From the cell containing the given text, extract its center point as [X, Y] coordinate. 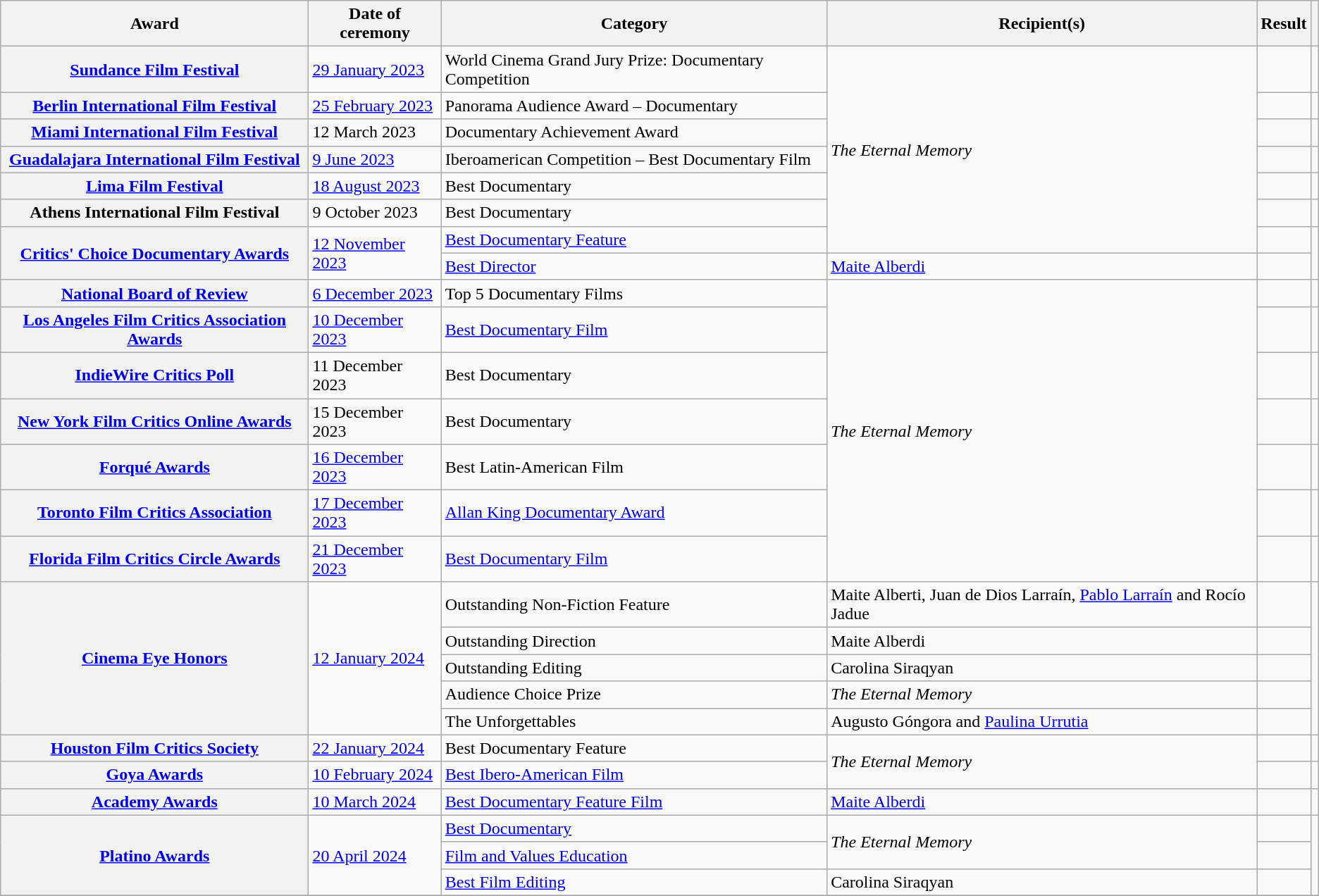
Sundance Film Festival [155, 69]
Miami International Film Festival [155, 132]
Result [1284, 24]
The Unforgettables [634, 721]
Allan King Documentary Award [634, 513]
9 October 2023 [375, 213]
Date of ceremony [375, 24]
Athens International Film Festival [155, 213]
New York Film Critics Online Awards [155, 421]
Top 5 Documentary Films [634, 293]
Academy Awards [155, 802]
IndieWire Critics Poll [155, 375]
Lima Film Festival [155, 186]
World Cinema Grand Jury Prize: Documentary Competition [634, 69]
29 January 2023 [375, 69]
12 November 2023 [375, 253]
9 June 2023 [375, 159]
Best Documentary Feature Film [634, 802]
Berlin International Film Festival [155, 106]
21 December 2023 [375, 559]
12 March 2023 [375, 132]
Audience Choice Prize [634, 695]
Best Latin-American Film [634, 468]
10 February 2024 [375, 775]
Florida Film Critics Circle Awards [155, 559]
6 December 2023 [375, 293]
Film and Values Education [634, 855]
Iberoamerican Competition – Best Documentary Film [634, 159]
Recipient(s) [1042, 24]
Best Director [634, 266]
Los Angeles Film Critics Association Awards [155, 330]
Maite Alberti, Juan de Dios Larraín, Pablo Larraín and Rocío Jadue [1042, 604]
10 December 2023 [375, 330]
Outstanding Non-Fiction Feature [634, 604]
Goya Awards [155, 775]
Toronto Film Critics Association [155, 513]
Outstanding Editing [634, 668]
Augusto Góngora and Paulina Urrutia [1042, 721]
20 April 2024 [375, 855]
Critics' Choice Documentary Awards [155, 253]
Panorama Audience Award – Documentary [634, 106]
16 December 2023 [375, 468]
10 March 2024 [375, 802]
Category [634, 24]
Award [155, 24]
Outstanding Direction [634, 641]
18 August 2023 [375, 186]
11 December 2023 [375, 375]
25 February 2023 [375, 106]
Guadalajara International Film Festival [155, 159]
Cinema Eye Honors [155, 658]
Documentary Achievement Award [634, 132]
Platino Awards [155, 855]
15 December 2023 [375, 421]
12 January 2024 [375, 658]
Best Ibero-American Film [634, 775]
Houston Film Critics Society [155, 748]
17 December 2023 [375, 513]
Best Film Editing [634, 882]
Forqué Awards [155, 468]
National Board of Review [155, 293]
22 January 2024 [375, 748]
